From the cell containing the given text, extract its center point as [x, y] coordinate. 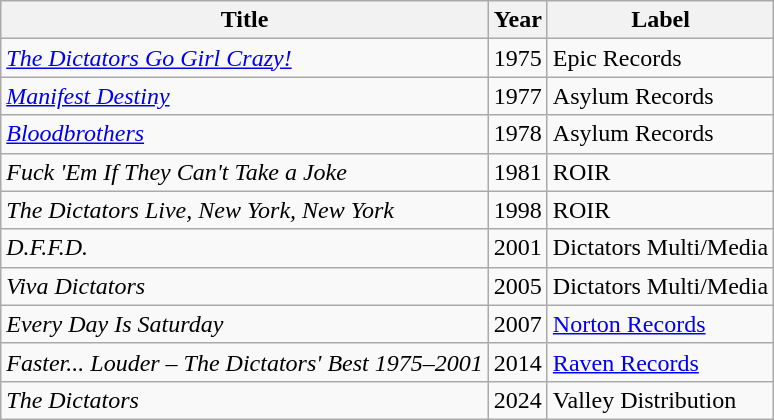
Every Day Is Saturday [245, 324]
Label [660, 20]
1977 [518, 96]
Faster... Louder – The Dictators' Best 1975–2001 [245, 362]
2007 [518, 324]
Valley Distribution [660, 400]
1978 [518, 134]
Bloodbrothers [245, 134]
1998 [518, 210]
2014 [518, 362]
Raven Records [660, 362]
Title [245, 20]
1981 [518, 172]
1975 [518, 58]
The Dictators Go Girl Crazy! [245, 58]
Fuck 'Em If They Can't Take a Joke [245, 172]
2005 [518, 286]
Year [518, 20]
The Dictators [245, 400]
Manifest Destiny [245, 96]
2024 [518, 400]
Norton Records [660, 324]
Viva Dictators [245, 286]
The Dictators Live, New York, New York [245, 210]
Epic Records [660, 58]
D.F.F.D. [245, 248]
2001 [518, 248]
